Find where the given text appears and provide that cell's center as [X, Y] coordinate. 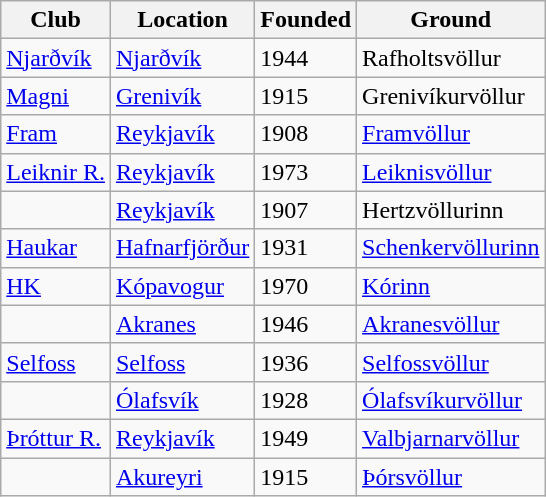
Rafholtsvöllur [451, 58]
Þróttur R. [56, 438]
Valbjarnarvöllur [451, 438]
1946 [306, 324]
Leiknir R. [56, 172]
HK [56, 286]
Þórsvöllur [451, 477]
1928 [306, 400]
1973 [306, 172]
Akureyri [182, 477]
Location [182, 20]
Leiknisvöllur [451, 172]
Selfossvöllur [451, 362]
Kópavogur [182, 286]
Grenivíkurvöllur [451, 96]
1936 [306, 362]
Akranes [182, 324]
Founded [306, 20]
Haukar [56, 248]
Ólafsvíkurvöllur [451, 400]
Club [56, 20]
Hafnarfjörður [182, 248]
Schenkervöllurinn [451, 248]
Ólafsvík [182, 400]
1949 [306, 438]
1931 [306, 248]
Grenivík [182, 96]
Akranesvöllur [451, 324]
1970 [306, 286]
Ground [451, 20]
Kórinn [451, 286]
Framvöllur [451, 134]
1908 [306, 134]
Hertzvöllurinn [451, 210]
Magni [56, 96]
1907 [306, 210]
Fram [56, 134]
1944 [306, 58]
